Provide the [x, y] coordinate of the cell's center where the given text is located.  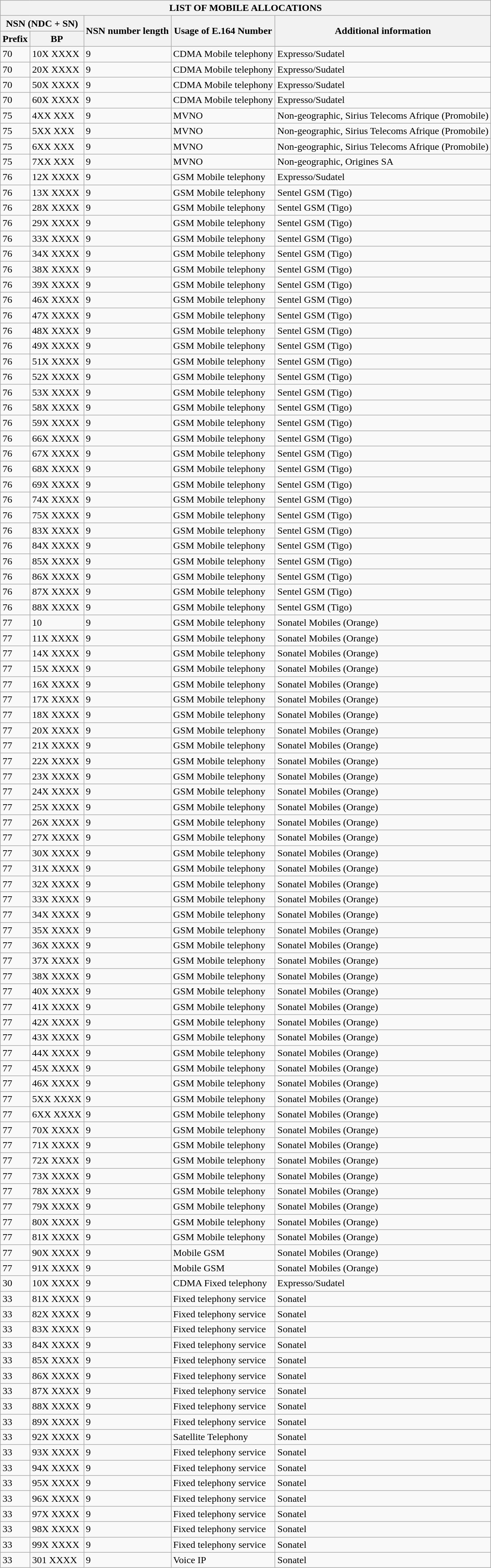
69X XXXX [57, 484]
42X XXXX [57, 1022]
89X XXXX [57, 1421]
Satellite Telephony [223, 1437]
5XX XXX [57, 131]
35X XXXX [57, 930]
68X XXXX [57, 469]
6XX XXX [57, 146]
78X XXXX [57, 1191]
92X XXXX [57, 1437]
37X XXXX [57, 961]
NSN (NDC + SN) [42, 23]
43X XXXX [57, 1038]
47X XXXX [57, 315]
BP [57, 39]
41X XXXX [57, 1007]
Prefix [15, 39]
96X XXXX [57, 1499]
Voice IP [223, 1560]
52X XXXX [57, 377]
40X XXXX [57, 992]
36X XXXX [57, 945]
29X XXXX [57, 223]
95X XXXX [57, 1483]
LIST OF MOBILE ALLOCATIONS [246, 8]
72X XXXX [57, 1160]
15X XXXX [57, 669]
73X XXXX [57, 1176]
79X XXXX [57, 1207]
58X XXXX [57, 407]
26X XXXX [57, 822]
13X XXXX [57, 193]
90X XXXX [57, 1253]
Additional information [383, 31]
25X XXXX [57, 807]
94X XXXX [57, 1468]
67X XXXX [57, 454]
49X XXXX [57, 346]
70X XXXX [57, 1130]
5XX XXXX [57, 1099]
Usage of E.164 Number [223, 31]
18X XXXX [57, 715]
97X XXXX [57, 1514]
12X XXXX [57, 177]
4XX XXX [57, 115]
59X XXXX [57, 423]
CDMA Fixed telephony [223, 1283]
NSN number length [127, 31]
93X XXXX [57, 1453]
7XX XXX [57, 161]
301 XXXX [57, 1560]
50X XXXX [57, 85]
66X XXXX [57, 438]
14X XXXX [57, 653]
75X XXXX [57, 515]
45X XXXX [57, 1068]
74X XXXX [57, 500]
23X XXXX [57, 776]
98X XXXX [57, 1529]
53X XXXX [57, 392]
44X XXXX [57, 1053]
17X XXXX [57, 700]
11X XXXX [57, 638]
32X XXXX [57, 884]
71X XXXX [57, 1145]
91X XXXX [57, 1268]
27X XXXX [57, 838]
31X XXXX [57, 868]
60X XXXX [57, 100]
10 [57, 623]
22X XXXX [57, 761]
24X XXXX [57, 792]
Non-geographic, Origines SA [383, 161]
51X XXXX [57, 361]
30 [15, 1283]
30X XXXX [57, 853]
39X XXXX [57, 285]
21X XXXX [57, 746]
28X XXXX [57, 208]
48X XXXX [57, 331]
99X XXXX [57, 1545]
80X XXXX [57, 1222]
6XX XXXX [57, 1114]
16X XXXX [57, 684]
82X XXXX [57, 1314]
